Return [x, y] of the center of cell containing provided text 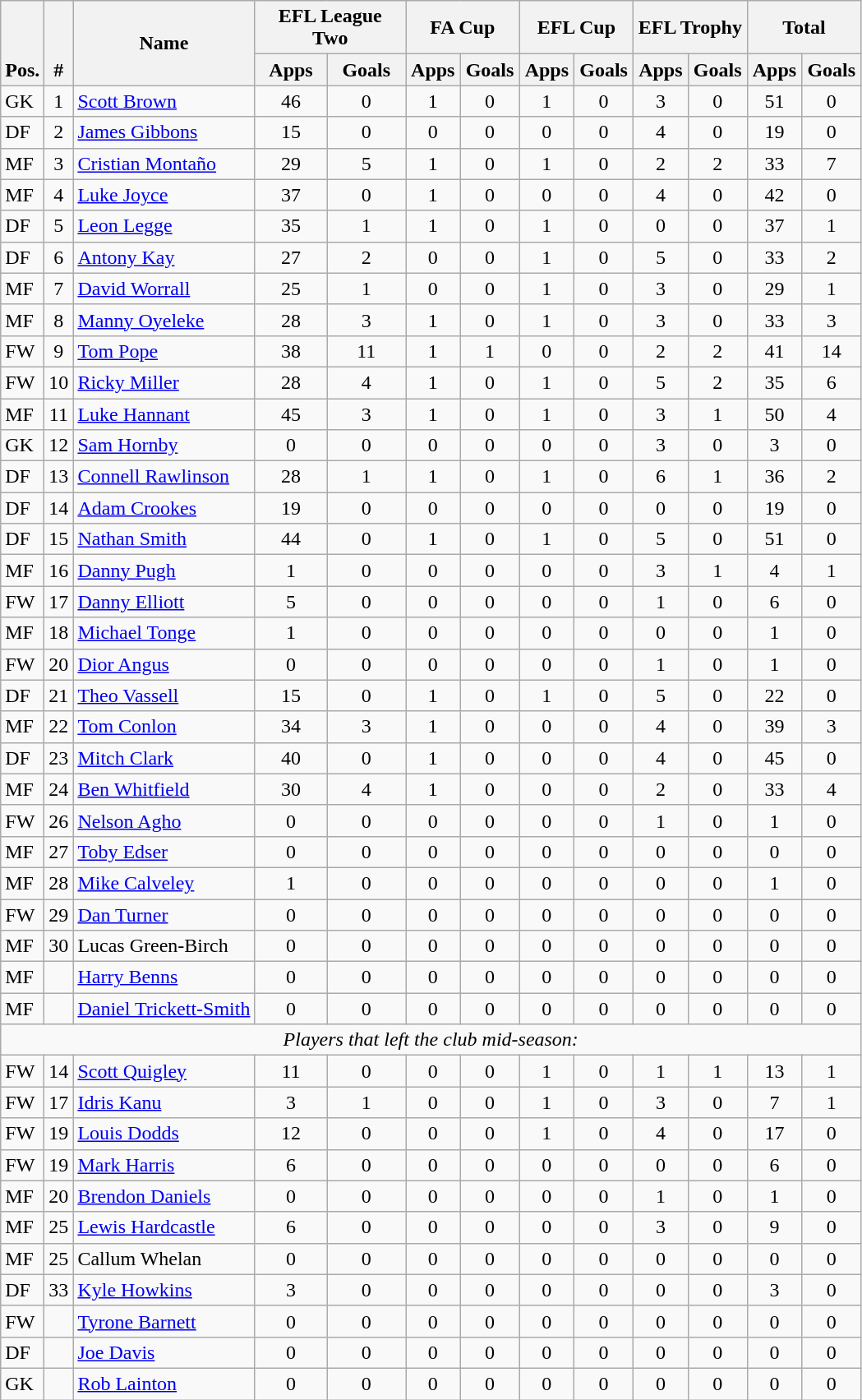
34 [291, 727]
Mike Calveley [164, 883]
Luke Hannant [164, 414]
41 [774, 351]
Rob Lainton [164, 1384]
Idris Kanu [164, 1102]
40 [291, 758]
Theo Vassell [164, 695]
EFL Cup [577, 28]
Callum Whelan [164, 1259]
Daniel Trickett-Smith [164, 1009]
Scott Brown [164, 101]
26 [59, 820]
50 [774, 414]
FA Cup [463, 28]
Kyle Howkins [164, 1290]
Joe Davis [164, 1352]
Total [804, 28]
Michael Tonge [164, 633]
21 [59, 695]
10 [59, 382]
24 [59, 789]
Dan Turner [164, 915]
Leon Legge [164, 226]
Louis Dodds [164, 1134]
46 [291, 101]
Harry Benns [164, 977]
Toby Edser [164, 852]
James Gibbons [164, 132]
16 [59, 571]
Antony Kay [164, 257]
Sam Hornby [164, 446]
38 [291, 351]
Players that left the club mid-season: [431, 1040]
Mark Harris [164, 1165]
42 [774, 195]
Manny Oyeleke [164, 320]
Brendon Daniels [164, 1196]
Mitch Clark [164, 758]
8 [59, 320]
Scott Quigley [164, 1071]
Ricky Miller [164, 382]
Cristian Montaño [164, 164]
David Worrall [164, 289]
44 [291, 539]
Danny Elliott [164, 602]
36 [774, 477]
39 [774, 727]
Tyrone Barnett [164, 1321]
Nelson Agho [164, 820]
Lucas Green-Birch [164, 946]
Dior Angus [164, 664]
Nathan Smith [164, 539]
Adam Crookes [164, 508]
Name [164, 43]
Tom Conlon [164, 727]
Danny Pugh [164, 571]
EFL League Two [330, 28]
EFL Trophy [690, 28]
Pos. [23, 43]
Tom Pope [164, 351]
Luke Joyce [164, 195]
# [59, 43]
23 [59, 758]
Lewis Hardcastle [164, 1227]
Ben Whitfield [164, 789]
Connell Rawlinson [164, 477]
18 [59, 633]
